For the text-containing cell, return its midpoint in (X, Y) coordinate format. 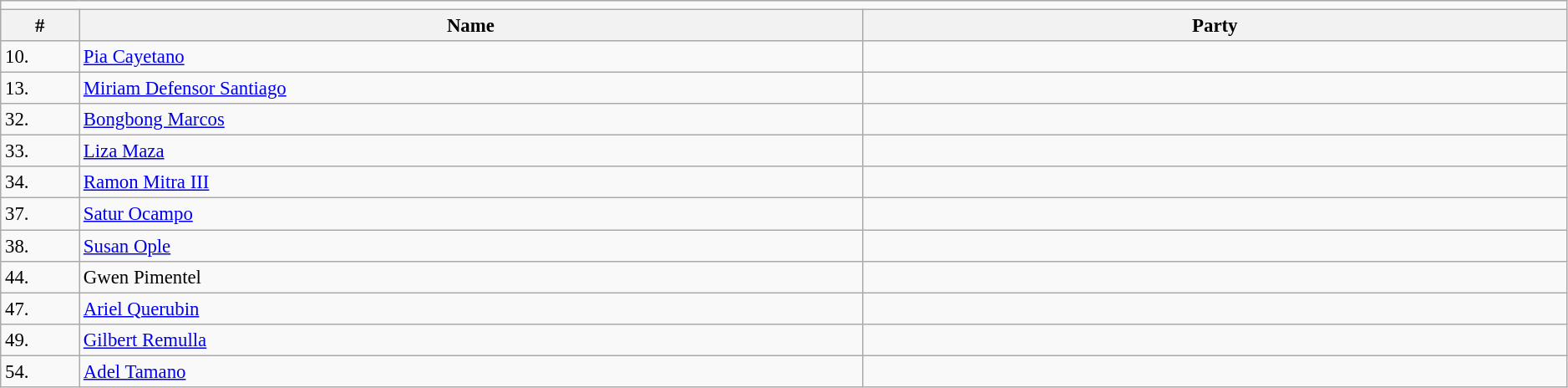
Gilbert Remulla (471, 339)
38. (40, 246)
Satur Ocampo (471, 214)
Bongbong Marcos (471, 120)
34. (40, 183)
54. (40, 371)
33. (40, 151)
Party (1215, 26)
47. (40, 309)
# (40, 26)
13. (40, 89)
Name (471, 26)
Liza Maza (471, 151)
Susan Ople (471, 246)
49. (40, 339)
10. (40, 57)
Ariel Querubin (471, 309)
32. (40, 120)
Gwen Pimentel (471, 277)
Ramon Mitra III (471, 183)
Miriam Defensor Santiago (471, 89)
Pia Cayetano (471, 57)
Adel Tamano (471, 371)
37. (40, 214)
44. (40, 277)
